Return [x, y] of the center of cell containing provided text 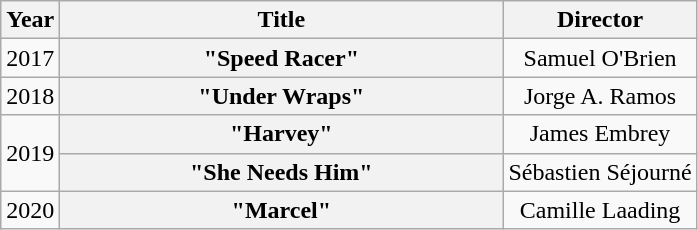
Samuel O'Brien [600, 58]
James Embrey [600, 134]
"Under Wraps" [282, 96]
Sébastien Séjourné [600, 172]
"Marcel" [282, 210]
Title [282, 20]
"Harvey" [282, 134]
Year [30, 20]
2018 [30, 96]
"She Needs Him" [282, 172]
2017 [30, 58]
2019 [30, 153]
Jorge A. Ramos [600, 96]
Director [600, 20]
Camille Laading [600, 210]
2020 [30, 210]
"Speed Racer" [282, 58]
